For the text-containing cell, return its midpoint in (x, y) coordinate format. 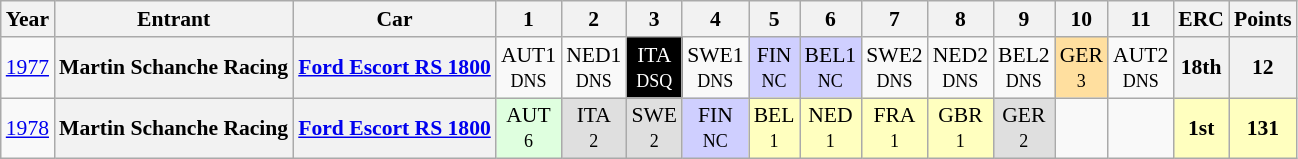
4 (715, 19)
SWE2DNS (894, 68)
GER3 (1082, 68)
NED2DNS (960, 68)
8 (960, 19)
BEL1 (774, 128)
18th (1201, 68)
ITADSQ (654, 68)
NED1 (831, 128)
FRA1 (894, 128)
3 (654, 19)
ITA2 (594, 128)
Car (394, 19)
6 (831, 19)
5 (774, 19)
GER2 (1024, 128)
7 (894, 19)
Year (28, 19)
BEL1NC (831, 68)
11 (1140, 19)
AUT6 (528, 128)
10 (1082, 19)
AUT1DNS (528, 68)
12 (1263, 68)
1 (528, 19)
BEL2DNS (1024, 68)
ERC (1201, 19)
GBR1 (960, 128)
1978 (28, 128)
131 (1263, 128)
Points (1263, 19)
SWE2 (654, 128)
AUT2DNS (1140, 68)
Entrant (174, 19)
1977 (28, 68)
SWE1DNS (715, 68)
1st (1201, 128)
2 (594, 19)
NED1DNS (594, 68)
9 (1024, 19)
